Output the [x, y] coordinate of the center of the cell containing the given text.  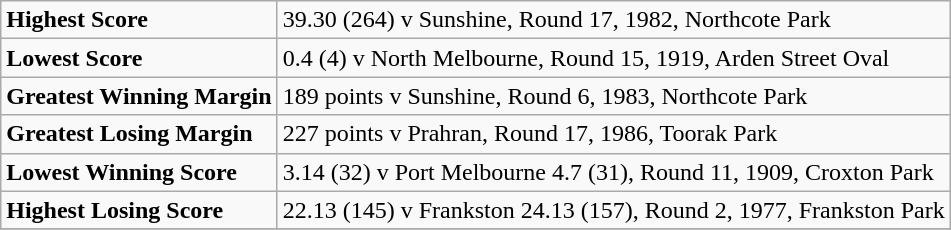
Greatest Winning Margin [139, 96]
3.14 (32) v Port Melbourne 4.7 (31), Round 11, 1909, Croxton Park [614, 172]
189 points v Sunshine, Round 6, 1983, Northcote Park [614, 96]
Lowest Score [139, 58]
Highest Score [139, 20]
Lowest Winning Score [139, 172]
227 points v Prahran, Round 17, 1986, Toorak Park [614, 134]
Highest Losing Score [139, 210]
Greatest Losing Margin [139, 134]
39.30 (264) v Sunshine, Round 17, 1982, Northcote Park [614, 20]
0.4 (4) v North Melbourne, Round 15, 1919, Arden Street Oval [614, 58]
22.13 (145) v Frankston 24.13 (157), Round 2, 1977, Frankston Park [614, 210]
